For the text-containing cell, return its midpoint in [x, y] coordinate format. 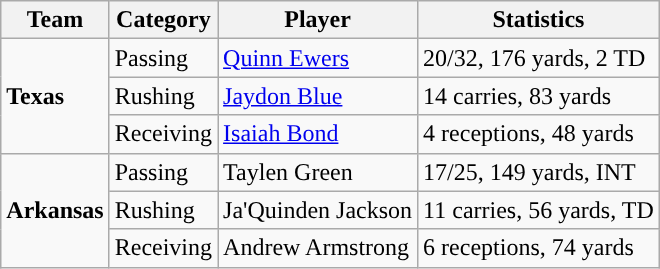
17/25, 149 yards, INT [539, 172]
20/32, 176 yards, 2 TD [539, 58]
Isaiah Bond [318, 134]
14 carries, 83 yards [539, 96]
Andrew Armstrong [318, 248]
Ja'Quinden Jackson [318, 210]
Jaydon Blue [318, 96]
Texas [55, 96]
Arkansas [55, 210]
Quinn Ewers [318, 58]
Player [318, 20]
Team [55, 20]
Category [163, 20]
11 carries, 56 yards, TD [539, 210]
Taylen Green [318, 172]
Statistics [539, 20]
6 receptions, 74 yards [539, 248]
4 receptions, 48 yards [539, 134]
